Capture the cell that displays the provided text and extract its [X, Y] central coordinate. 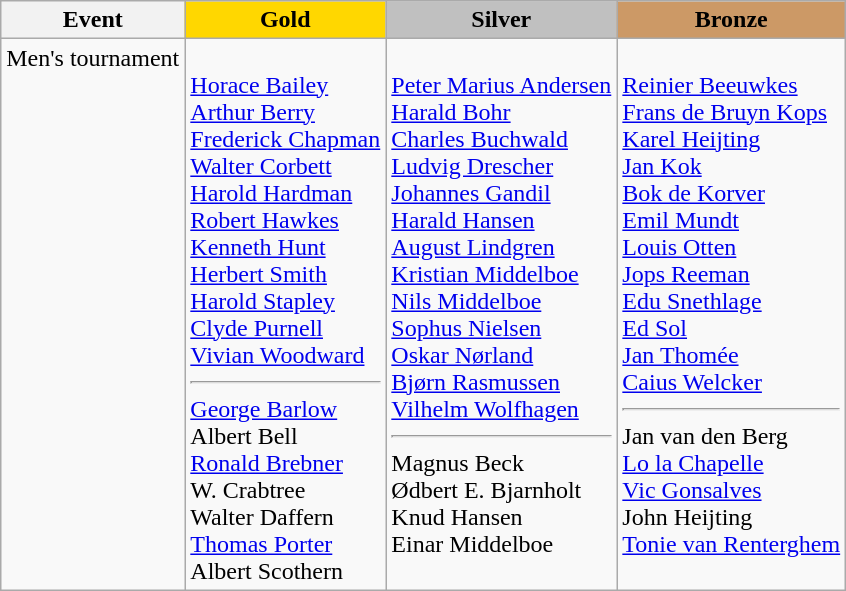
Event [93, 20]
Bronze [732, 20]
Silver [502, 20]
Gold [286, 20]
Men's tournament [93, 314]
